Scan for the cell matching the given text and deliver its (X, Y) coordinate at center. 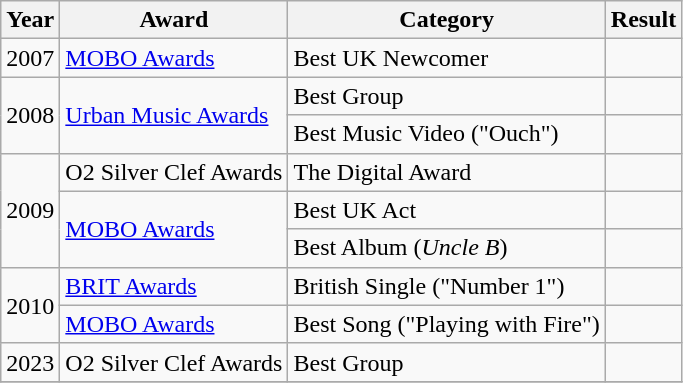
2009 (30, 210)
Best Music Video ("Ouch") (446, 134)
2007 (30, 58)
The Digital Award (446, 172)
2008 (30, 115)
Category (446, 20)
Best UK Newcomer (446, 58)
Result (643, 20)
Urban Music Awards (174, 115)
2023 (30, 362)
British Single ("Number 1") (446, 286)
Best Album (Uncle B) (446, 248)
Best Song ("Playing with Fire") (446, 324)
2010 (30, 305)
Year (30, 20)
Best UK Act (446, 210)
Award (174, 20)
BRIT Awards (174, 286)
